For the text-containing cell, return its midpoint in [x, y] coordinate format. 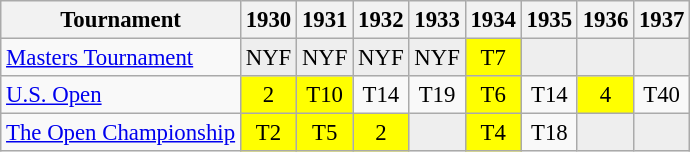
1932 [381, 20]
T2 [268, 133]
1934 [493, 20]
T10 [325, 95]
1931 [325, 20]
1933 [437, 20]
T5 [325, 133]
T6 [493, 95]
T4 [493, 133]
T40 [662, 95]
T19 [437, 95]
1936 [605, 20]
1935 [549, 20]
T7 [493, 58]
T18 [549, 133]
4 [605, 95]
U.S. Open [121, 95]
The Open Championship [121, 133]
Masters Tournament [121, 58]
Tournament [121, 20]
1930 [268, 20]
1937 [662, 20]
